Detect which cell encompasses the target text, then output its [x, y] center coordinate. 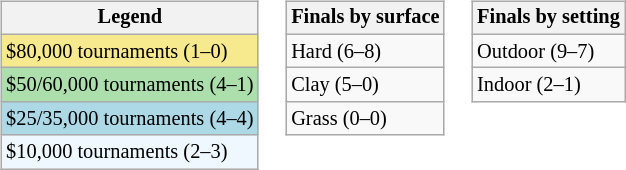
$25/35,000 tournaments (4–4) [130, 119]
Clay (5–0) [365, 85]
Indoor (2–1) [548, 85]
$50/60,000 tournaments (4–1) [130, 85]
$10,000 tournaments (2–3) [130, 152]
Finals by setting [548, 18]
Finals by surface [365, 18]
$80,000 tournaments (1–0) [130, 51]
Grass (0–0) [365, 119]
Hard (6–8) [365, 51]
Legend [130, 18]
Outdoor (9–7) [548, 51]
